Locate the cell with the specified text and output its [X, Y] center coordinate. 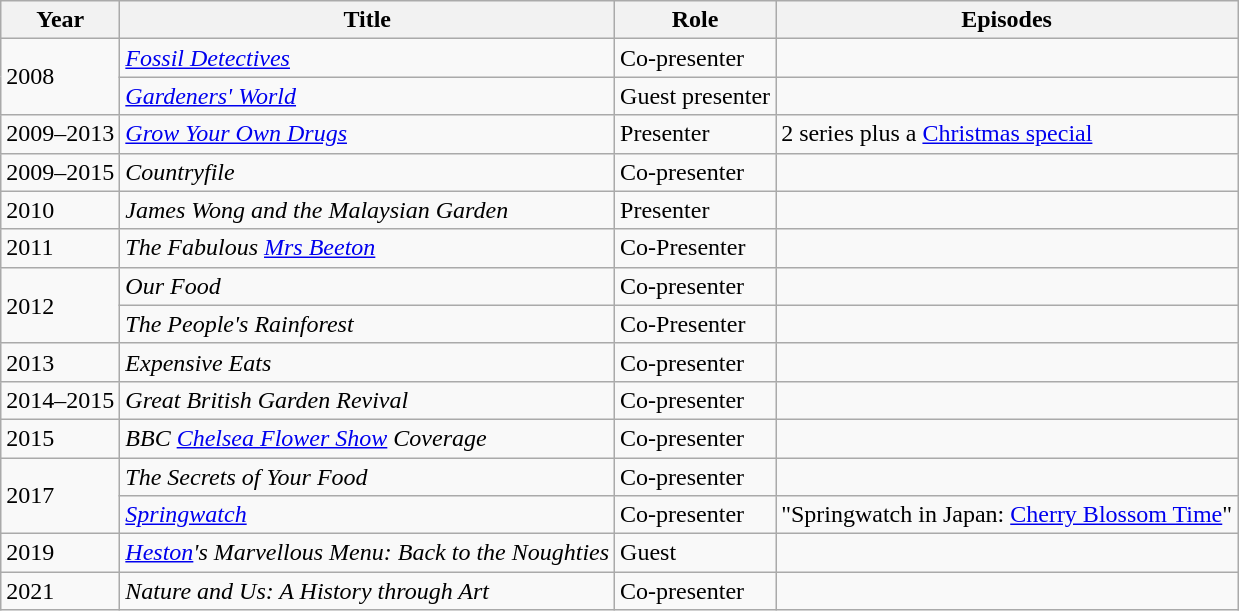
Role [696, 20]
2011 [60, 248]
2008 [60, 77]
2021 [60, 591]
Grow Your Own Drugs [368, 134]
The People's Rainforest [368, 324]
BBC Chelsea Flower Show Coverage [368, 438]
2019 [60, 553]
Springwatch [368, 515]
Gardeners' World [368, 96]
The Fabulous Mrs Beeton [368, 248]
2014–2015 [60, 400]
The Secrets of Your Food [368, 477]
Our Food [368, 286]
2012 [60, 305]
Nature and Us: A History through Art [368, 591]
Guest presenter [696, 96]
"Springwatch in Japan: Cherry Blossom Time" [1007, 515]
Episodes [1007, 20]
Title [368, 20]
Guest [696, 553]
2 series plus a Christmas special [1007, 134]
Fossil Detectives [368, 58]
2013 [60, 362]
Expensive Eats [368, 362]
Heston's Marvellous Menu: Back to the Noughties [368, 553]
Great British Garden Revival [368, 400]
James Wong and the Malaysian Garden [368, 210]
2017 [60, 496]
Countryfile [368, 172]
2010 [60, 210]
Year [60, 20]
2009–2015 [60, 172]
2015 [60, 438]
2009–2013 [60, 134]
